Detect which cell encompasses the target text, then output its [x, y] center coordinate. 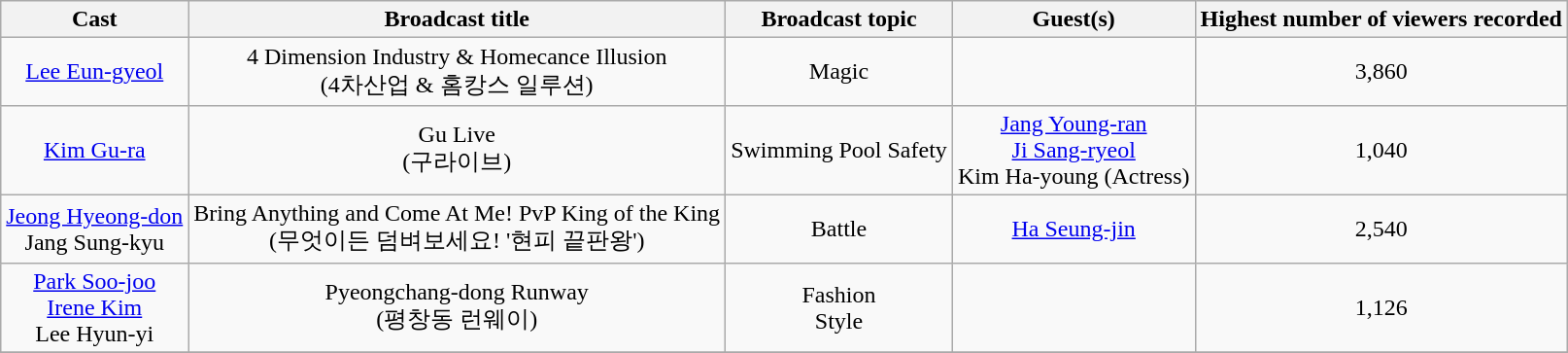
Cast [95, 19]
1,126 [1381, 307]
Ha Seung-jin [1074, 229]
Pyeongchang-dong Runway(평창동 런웨이) [457, 307]
Jeong Hyeong-donJang Sung-kyu [95, 229]
Magic [839, 72]
FashionStyle [839, 307]
Highest number of viewers recorded [1381, 19]
Kim Gu-ra [95, 150]
Battle [839, 229]
Guest(s) [1074, 19]
Gu Live(구라이브) [457, 150]
1,040 [1381, 150]
Park Soo-jooIrene KimLee Hyun-yi [95, 307]
Swimming Pool Safety [839, 150]
Lee Eun-gyeol [95, 72]
Bring Anything and Come At Me! PvP King of the King(무엇이든 덤벼보세요! '현피 끝판왕') [457, 229]
Jang Young-ranJi Sang-ryeolKim Ha-young (Actress) [1074, 150]
4 Dimension Industry & Homecance Illusion(4차산업 & 홈캉스 일루션) [457, 72]
Broadcast title [457, 19]
Broadcast topic [839, 19]
3,860 [1381, 72]
2,540 [1381, 229]
